Capture the cell that displays the provided text and extract its (X, Y) central coordinate. 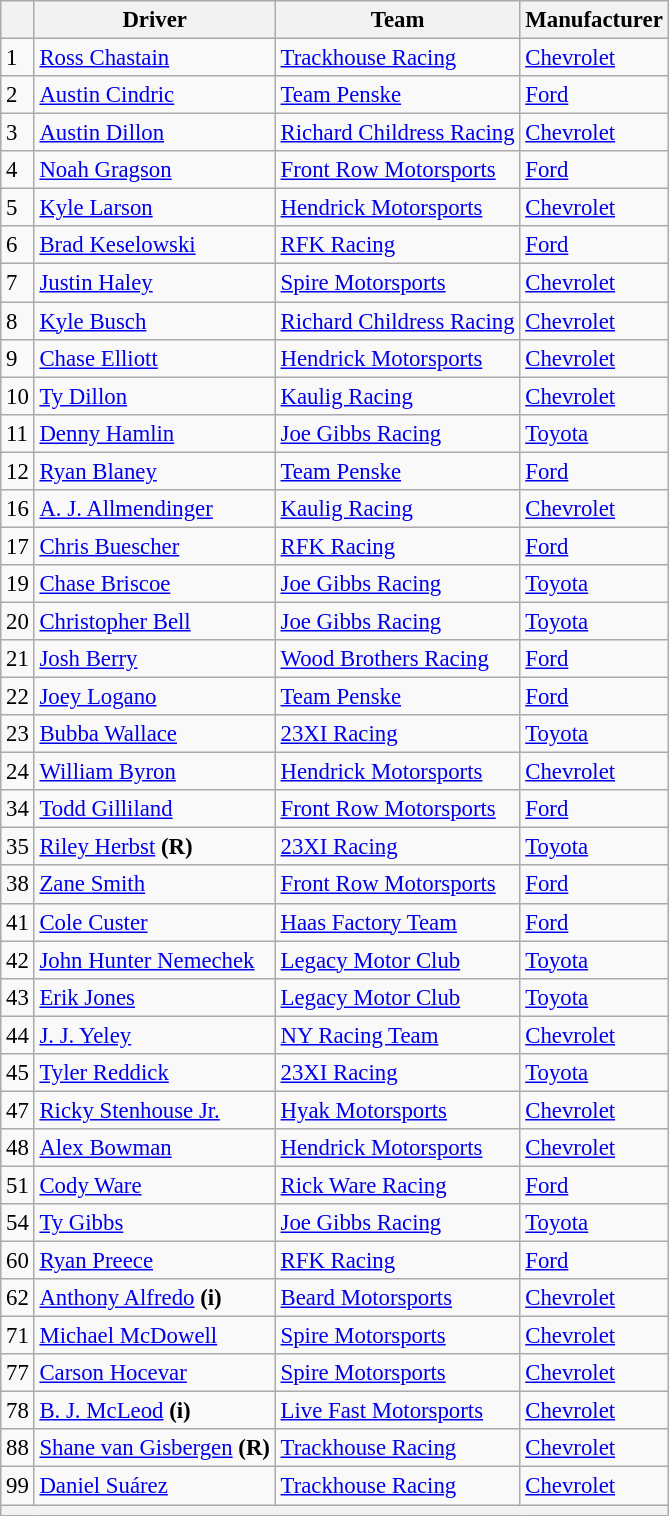
38 (18, 885)
54 (18, 1223)
Tyler Reddick (154, 1073)
Team (398, 20)
48 (18, 1148)
4 (18, 170)
22 (18, 697)
Ricky Stenhouse Jr. (154, 1110)
88 (18, 1449)
19 (18, 584)
Haas Factory Team (398, 922)
Cole Custer (154, 922)
77 (18, 1373)
Alex Bowman (154, 1148)
62 (18, 1298)
B. J. McLeod (i) (154, 1411)
16 (18, 509)
Zane Smith (154, 885)
Josh Berry (154, 659)
Austin Cindric (154, 95)
Manufacturer (594, 20)
7 (18, 283)
24 (18, 772)
William Byron (154, 772)
Michael McDowell (154, 1336)
Driver (154, 20)
8 (18, 321)
Beard Motorsports (398, 1298)
44 (18, 1035)
Anthony Alfredo (i) (154, 1298)
12 (18, 471)
Chase Elliott (154, 358)
47 (18, 1110)
Denny Hamlin (154, 433)
17 (18, 546)
Justin Haley (154, 283)
Ty Gibbs (154, 1223)
5 (18, 208)
John Hunter Nemechek (154, 960)
Kyle Busch (154, 321)
Bubba Wallace (154, 734)
Riley Herbst (R) (154, 847)
Ryan Preece (154, 1261)
NY Racing Team (398, 1035)
Hyak Motorsports (398, 1110)
6 (18, 245)
11 (18, 433)
Joey Logano (154, 697)
Brad Keselowski (154, 245)
10 (18, 396)
Christopher Bell (154, 621)
Kyle Larson (154, 208)
Ross Chastain (154, 58)
51 (18, 1185)
Cody Ware (154, 1185)
Shane van Gisbergen (R) (154, 1449)
Live Fast Motorsports (398, 1411)
Todd Gilliland (154, 809)
41 (18, 922)
A. J. Allmendinger (154, 509)
71 (18, 1336)
9 (18, 358)
2 (18, 95)
Rick Ware Racing (398, 1185)
78 (18, 1411)
Carson Hocevar (154, 1373)
Daniel Suárez (154, 1486)
1 (18, 58)
Ty Dillon (154, 396)
23 (18, 734)
3 (18, 133)
J. J. Yeley (154, 1035)
Erik Jones (154, 997)
Chris Buescher (154, 546)
60 (18, 1261)
99 (18, 1486)
Noah Gragson (154, 170)
42 (18, 960)
Austin Dillon (154, 133)
20 (18, 621)
Chase Briscoe (154, 584)
34 (18, 809)
Ryan Blaney (154, 471)
35 (18, 847)
21 (18, 659)
Wood Brothers Racing (398, 659)
45 (18, 1073)
43 (18, 997)
